Search for the cell housing the specified text and yield its [X, Y] center coordinate. 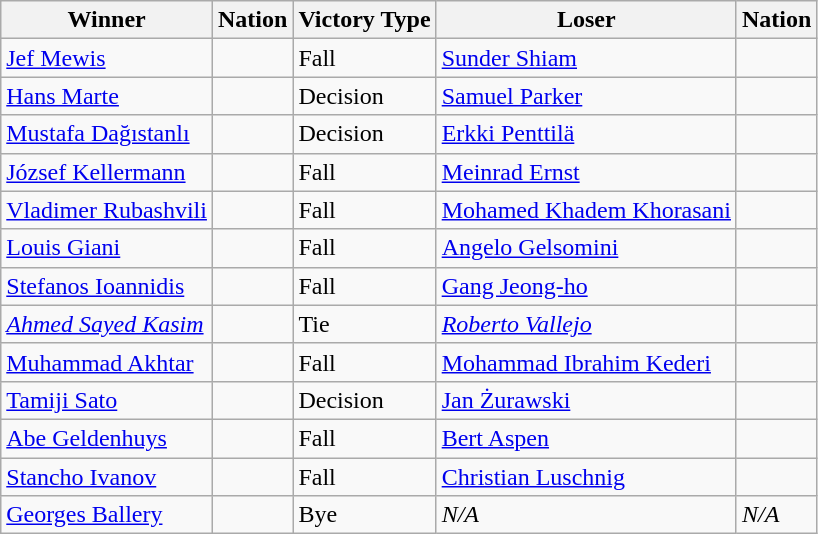
József Kellermann [107, 172]
Muhammad Akhtar [107, 362]
Mustafa Dağıstanlı [107, 134]
Mohammad Ibrahim Kederi [586, 362]
Vladimer Rubashvili [107, 210]
Stefanos Ioannidis [107, 286]
Jef Mewis [107, 58]
Georges Ballery [107, 515]
Sunder Shiam [586, 58]
Stancho Ivanov [107, 477]
Gang Jeong-ho [586, 286]
Christian Luschnig [586, 477]
Roberto Vallejo [586, 324]
Loser [586, 20]
Abe Geldenhuys [107, 438]
Meinrad Ernst [586, 172]
Hans Marte [107, 96]
Bert Aspen [586, 438]
Mohamed Khadem Khorasani [586, 210]
Erkki Penttilä [586, 134]
Louis Giani [107, 248]
Tamiji Sato [107, 400]
Jan Żurawski [586, 400]
Bye [364, 515]
Angelo Gelsomini [586, 248]
Winner [107, 20]
Victory Type [364, 20]
Tie [364, 324]
Ahmed Sayed Kasim [107, 324]
Samuel Parker [586, 96]
